Find where the given text appears and provide that cell's center as (x, y) coordinate. 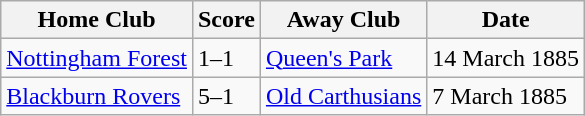
Away Club (343, 20)
Date (506, 20)
1–1 (226, 58)
Blackburn Rovers (97, 96)
Old Carthusians (343, 96)
7 March 1885 (506, 96)
14 March 1885 (506, 58)
Score (226, 20)
Nottingham Forest (97, 58)
5–1 (226, 96)
Home Club (97, 20)
Queen's Park (343, 58)
